Find where the given text appears and provide that cell's center as [x, y] coordinate. 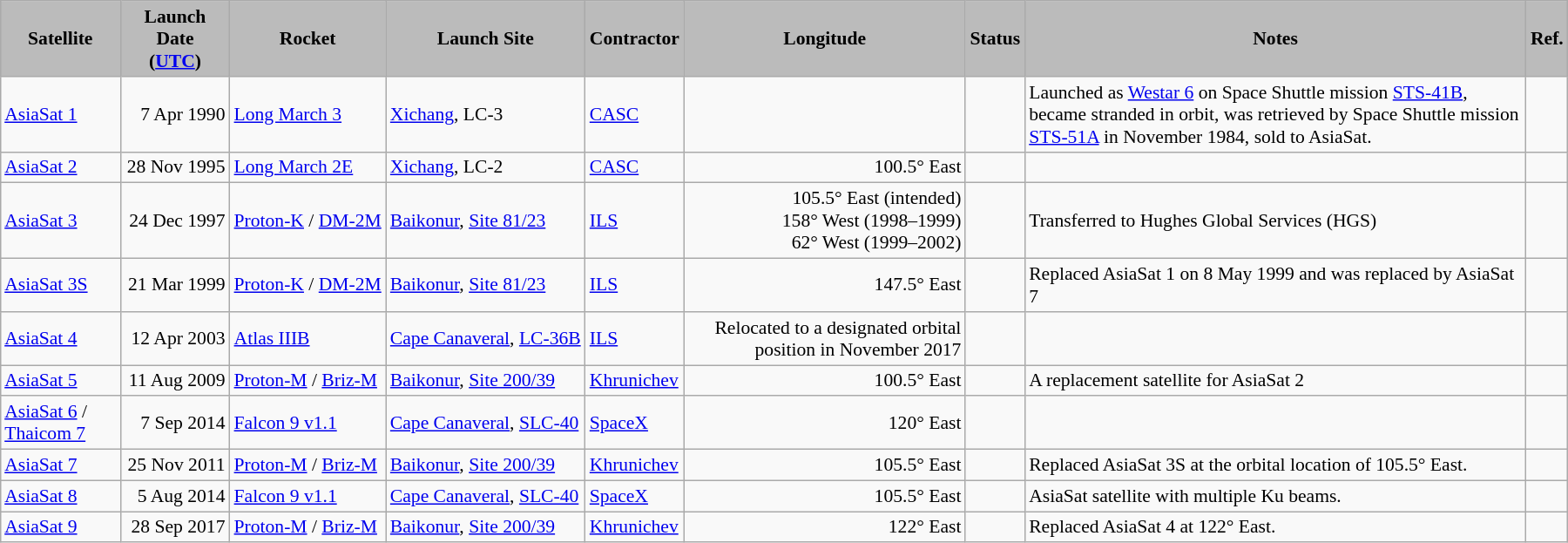
122° East [824, 527]
AsiaSat satellite with multiple Ku beams. [1275, 496]
A replacement satellite for AsiaSat 2 [1275, 381]
5 Aug 2014 [174, 496]
25 Nov 2011 [174, 465]
AsiaSat 3S [60, 286]
Launch Date(UTC) [174, 38]
AsiaSat 2 [60, 167]
AsiaSat 4 [60, 338]
Ref. [1547, 38]
Xichang, LC-2 [486, 167]
Replaced AsiaSat 4 at 122° East. [1275, 527]
7 Apr 1990 [174, 115]
AsiaSat 1 [60, 115]
Contractor [634, 38]
11 Aug 2009 [174, 381]
Replaced AsiaSat 1 on 8 May 1999 and was replaced by AsiaSat 7 [1275, 286]
Status [995, 38]
Launch Site [486, 38]
Rocket [308, 38]
AsiaSat 5 [60, 381]
105.5° East (intended)158° West (1998–1999)62° West (1999–2002) [824, 221]
Relocated to a designated orbital position in November 2017 [824, 338]
24 Dec 1997 [174, 221]
AsiaSat 6 / Thaicom 7 [60, 424]
AsiaSat 7 [60, 465]
147.5° East [824, 286]
21 Mar 1999 [174, 286]
AsiaSat 8 [60, 496]
28 Nov 1995 [174, 167]
Atlas IIIB [308, 338]
AsiaSat 3 [60, 221]
Cape Canaveral, LC-36B [486, 338]
Notes [1275, 38]
Long March 3 [308, 115]
12 Apr 2003 [174, 338]
Transferred to Hughes Global Services (HGS) [1275, 221]
120° East [824, 424]
28 Sep 2017 [174, 527]
7 Sep 2014 [174, 424]
Xichang, LC-3 [486, 115]
Satellite [60, 38]
AsiaSat 9 [60, 527]
Long March 2E [308, 167]
Longitude [824, 38]
Replaced AsiaSat 3S at the orbital location of 105.5° East. [1275, 465]
